Detect which cell encompasses the target text, then output its [X, Y] center coordinate. 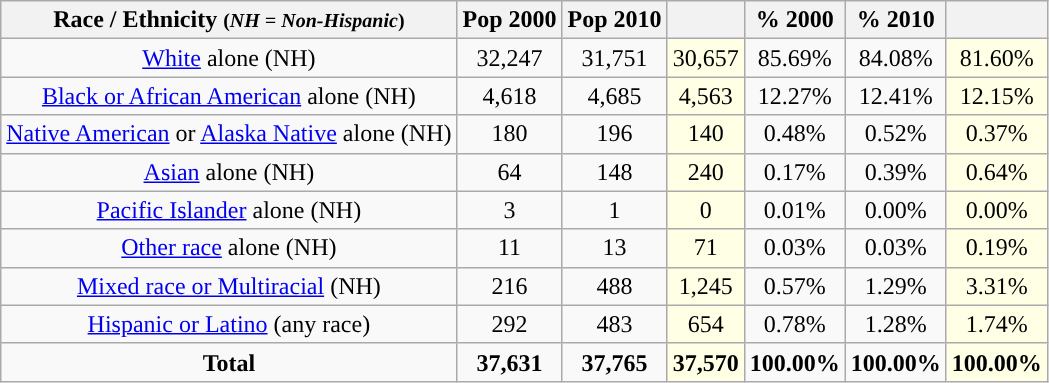
140 [706, 134]
216 [510, 286]
3.31% [996, 286]
4,563 [706, 96]
13 [614, 248]
180 [510, 134]
0.52% [896, 134]
0.64% [996, 172]
Pacific Islander alone (NH) [229, 210]
Asian alone (NH) [229, 172]
12.27% [794, 96]
0.19% [996, 248]
Total [229, 362]
85.69% [794, 58]
Native American or Alaska Native alone (NH) [229, 134]
37,631 [510, 362]
148 [614, 172]
12.41% [896, 96]
Mixed race or Multiracial (NH) [229, 286]
483 [614, 324]
11 [510, 248]
1.28% [896, 324]
0.57% [794, 286]
4,618 [510, 96]
81.60% [996, 58]
4,685 [614, 96]
1 [614, 210]
3 [510, 210]
30,657 [706, 58]
64 [510, 172]
37,765 [614, 362]
196 [614, 134]
Black or African American alone (NH) [229, 96]
% 2000 [794, 20]
84.08% [896, 58]
1.74% [996, 324]
1,245 [706, 286]
488 [614, 286]
0 [706, 210]
71 [706, 248]
Other race alone (NH) [229, 248]
31,751 [614, 58]
% 2010 [896, 20]
Race / Ethnicity (NH = Non-Hispanic) [229, 20]
0.17% [794, 172]
0.78% [794, 324]
0.01% [794, 210]
0.37% [996, 134]
Pop 2010 [614, 20]
12.15% [996, 96]
32,247 [510, 58]
Pop 2000 [510, 20]
1.29% [896, 286]
0.39% [896, 172]
37,570 [706, 362]
Hispanic or Latino (any race) [229, 324]
0.48% [794, 134]
292 [510, 324]
240 [706, 172]
654 [706, 324]
White alone (NH) [229, 58]
